Scan for the cell matching the given text and deliver its (x, y) coordinate at center. 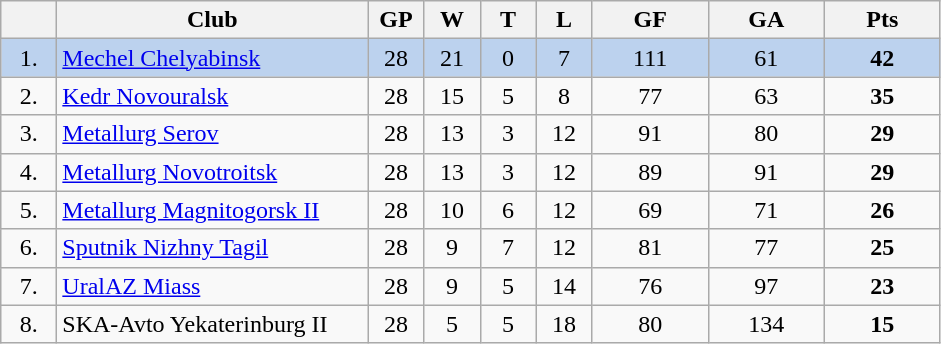
97 (766, 286)
10 (452, 210)
SKA-Avto Yekaterinburg II (212, 324)
Mechel Chelyabinsk (212, 58)
18 (564, 324)
26 (882, 210)
23 (882, 286)
Pts (882, 20)
63 (766, 96)
14 (564, 286)
Kedr Novouralsk (212, 96)
71 (766, 210)
76 (650, 286)
89 (650, 172)
21 (452, 58)
GF (650, 20)
134 (766, 324)
GP (396, 20)
Metallurg Novotroitsk (212, 172)
35 (882, 96)
Club (212, 20)
111 (650, 58)
3. (29, 134)
7. (29, 286)
8. (29, 324)
25 (882, 248)
0 (508, 58)
6 (508, 210)
42 (882, 58)
Sputnik Nizhny Tagil (212, 248)
Metallurg Serov (212, 134)
L (564, 20)
61 (766, 58)
2. (29, 96)
W (452, 20)
1. (29, 58)
8 (564, 96)
GA (766, 20)
T (508, 20)
6. (29, 248)
UralAZ Miass (212, 286)
5. (29, 210)
69 (650, 210)
4. (29, 172)
Metallurg Magnitogorsk II (212, 210)
81 (650, 248)
